Output the [x, y] coordinate of the center of the cell containing the given text.  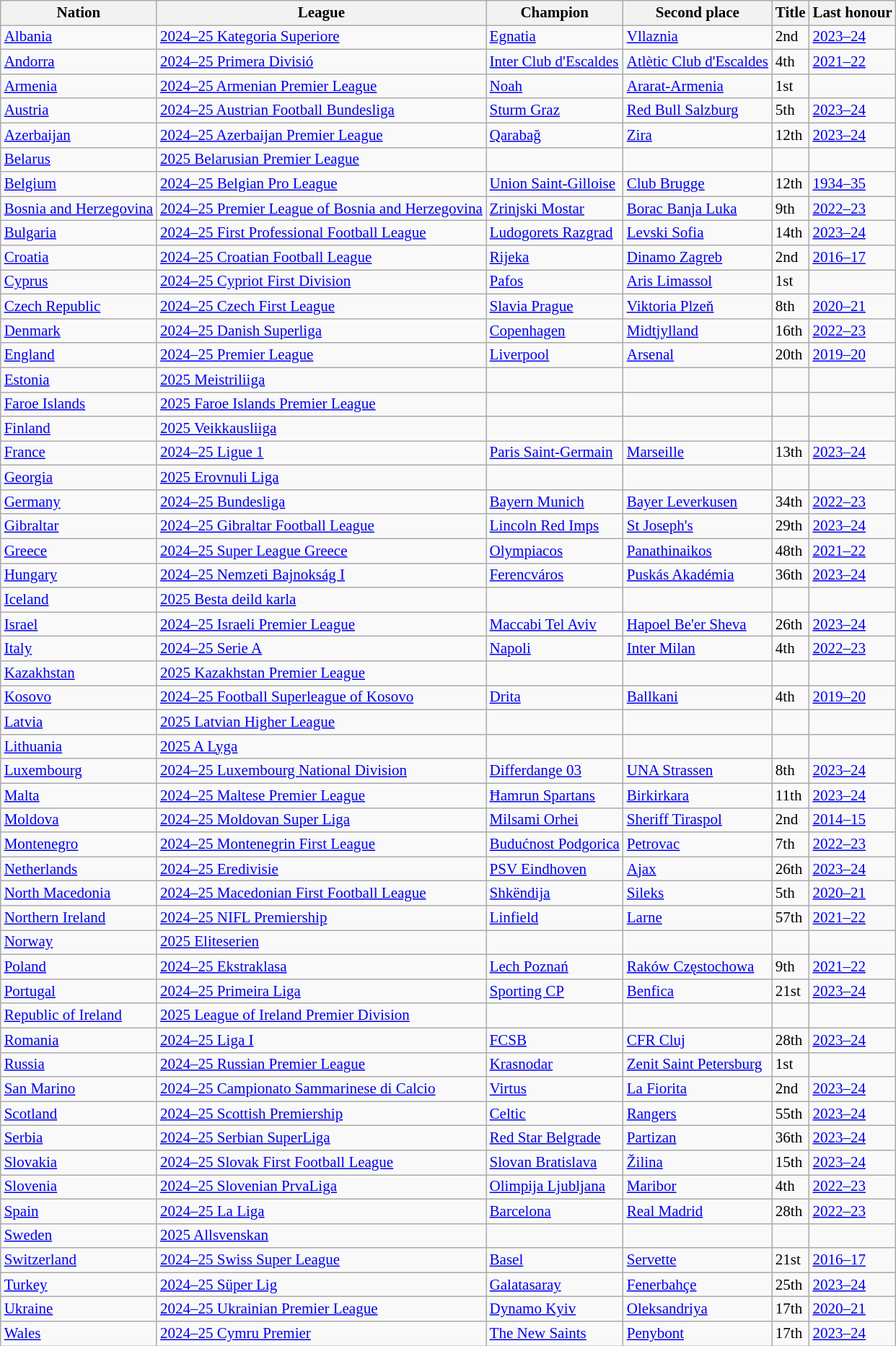
2024–25 Slovenian PrvaLiga [322, 1187]
Liverpool [555, 355]
Lincoln Red Imps [555, 526]
France [79, 453]
Israel [79, 624]
England [79, 355]
Spain [79, 1211]
Servette [698, 1260]
2024–25 Armenian Premier League [322, 86]
Zira [698, 135]
2024–25 Danish Superliga [322, 331]
2024–25 La Liga [322, 1211]
Georgia [79, 478]
2025 League of Ireland Premier Division [322, 1015]
57th [791, 918]
Ukraine [79, 1309]
Turkey [79, 1285]
2024–25 Serbian SuperLiga [322, 1138]
Ararat-Armenia [698, 86]
Benfica [698, 991]
CFR Cluj [698, 1040]
Club Brugge [698, 184]
2024–25 Primeira Liga [322, 991]
Latvia [79, 722]
Czech Republic [79, 306]
Republic of Ireland [79, 1015]
Gibraltar [79, 526]
Petrovac [698, 844]
Slovakia [79, 1163]
2025 Allsvenskan [322, 1236]
2024–25 Luxembourg National Division [322, 771]
Milsami Orhei [555, 820]
Germany [79, 502]
Puskás Akadémia [698, 575]
Albania [79, 38]
Inter Milan [698, 649]
2024–25 Liga I [322, 1040]
Barcelona [555, 1211]
Denmark [79, 331]
Partizan [698, 1138]
Serbia [79, 1138]
Differdange 03 [555, 771]
2025 Kazakhstan Premier League [322, 673]
Paris Saint-Germain [555, 453]
Faroe Islands [79, 404]
Sturm Graz [555, 110]
13th [791, 453]
Kazakhstan [79, 673]
2024–25 Cymru Premier [322, 1334]
2025 Meistriliiga [322, 380]
Basel [555, 1260]
Bayer Leverkusen [698, 502]
Levski Sofia [698, 233]
2024–25 Moldovan Super Liga [322, 820]
Copenhagen [555, 331]
2024–25 Swiss Super League [322, 1260]
2024–25 Eredivisie [322, 869]
Panathinaikos [698, 551]
Maccabi Tel Aviv [555, 624]
Krasnodar [555, 1065]
Fenerbahçe [698, 1285]
2025 Besta deild karla [322, 600]
2024–25 Football Superleague of Kosovo [322, 698]
The New Saints [555, 1334]
55th [791, 1114]
PSV Eindhoven [555, 869]
Poland [79, 966]
Birkirkara [698, 795]
2025 A Lyga [322, 746]
2024–25 Macedonian First Football League [322, 893]
25th [791, 1285]
Netherlands [79, 869]
Romania [79, 1040]
Virtus [555, 1089]
2024–25 Scottish Premiership [322, 1114]
Dynamo Kyiv [555, 1309]
29th [791, 526]
2024–25 Primera Divisió [322, 62]
Montenegro [79, 844]
Inter Club d'Escaldes [555, 62]
15th [791, 1163]
Ħamrun Spartans [555, 795]
2025 Faroe Islands Premier League [322, 404]
Olimpija Ljubljana [555, 1187]
2024–25 Slovak First Football League [322, 1163]
Larne [698, 918]
Sheriff Tiraspol [698, 820]
Borac Banja Luka [698, 209]
Greece [79, 551]
Austria [79, 110]
FCSB [555, 1040]
Bayern Munich [555, 502]
Finland [79, 429]
Drita [555, 698]
Malta [79, 795]
2024–25 Ekstraklasa [322, 966]
2024–25 Austrian Football Bundesliga [322, 110]
Napoli [555, 649]
Italy [79, 649]
2024–25 Russian Premier League [322, 1065]
2025 Erovnuli Liga [322, 478]
Belarus [79, 159]
Andorra [79, 62]
Northern Ireland [79, 918]
Union Saint-Gilloise [555, 184]
Galatasaray [555, 1285]
Lech Poznań [555, 966]
Switzerland [79, 1260]
Bosnia and Herzegovina [79, 209]
34th [791, 502]
Champion [555, 13]
7th [791, 844]
Ballkani [698, 698]
Arsenal [698, 355]
League [322, 13]
Estonia [79, 380]
Second place [698, 13]
Moldova [79, 820]
Penybont [698, 1334]
Raków Częstochowa [698, 966]
Hungary [79, 575]
Iceland [79, 600]
Noah [555, 86]
Last honour [852, 13]
2024–25 Belgian Pro League [322, 184]
Wales [79, 1334]
Armenia [79, 86]
2025 Belarusian Premier League [322, 159]
2024–25 Bundesliga [322, 502]
Linfield [555, 918]
48th [791, 551]
San Marino [79, 1089]
Zrinjski Mostar [555, 209]
11th [791, 795]
Atlètic Club d'Escaldes [698, 62]
Hapoel Be'er Sheva [698, 624]
2014–15 [852, 820]
2024–25 Premier League of Bosnia and Herzegovina [322, 209]
Bulgaria [79, 233]
2025 Latvian Higher League [322, 722]
Nation [79, 13]
La Fiorita [698, 1089]
Russia [79, 1065]
Olympiacos [555, 551]
Slavia Prague [555, 306]
Ludogorets Razgrad [555, 233]
Aris Limassol [698, 282]
Norway [79, 943]
Scotland [79, 1114]
Croatia [79, 258]
North Macedonia [79, 893]
2024–25 Süper Lig [322, 1285]
Azerbaijan [79, 135]
Budućnost Podgorica [555, 844]
2024–25 Cypriot First Division [322, 282]
Kosovo [79, 698]
2024–25 Campionato Sammarinese di Calcio [322, 1089]
Slovenia [79, 1187]
Dinamo Zagreb [698, 258]
20th [791, 355]
Red Bull Salzburg [698, 110]
Lithuania [79, 746]
2024–25 Croatian Football League [322, 258]
2024–25 Czech First League [322, 306]
2024–25 Premier League [322, 355]
Qarabağ [555, 135]
Real Madrid [698, 1211]
St Joseph's [698, 526]
2024–25 Kategoria Superiore [322, 38]
2025 Eliteserien [322, 943]
Sporting CP [555, 991]
Zenit Saint Petersburg [698, 1065]
Maribor [698, 1187]
Red Star Belgrade [555, 1138]
2024–25 Israeli Premier League [322, 624]
Marseille [698, 453]
2024–25 Ligue 1 [322, 453]
Oleksandriya [698, 1309]
Viktoria Plzeň [698, 306]
2024–25 First Professional Football League [322, 233]
Vllaznia [698, 38]
Rijeka [555, 258]
UNA Strassen [698, 771]
Ferencváros [555, 575]
Cyprus [79, 282]
Sweden [79, 1236]
Belgium [79, 184]
16th [791, 331]
1934–35 [852, 184]
Pafos [555, 282]
2024–25 Maltese Premier League [322, 795]
2024–25 NIFL Premiership [322, 918]
Žilina [698, 1163]
2024–25 Gibraltar Football League [322, 526]
2024–25 Ukrainian Premier League [322, 1309]
Sileks [698, 893]
Rangers [698, 1114]
Egnatia [555, 38]
Shkëndija [555, 893]
2024–25 Serie A [322, 649]
Slovan Bratislava [555, 1163]
14th [791, 233]
2024–25 Montenegrin First League [322, 844]
Luxembourg [79, 771]
2025 Veikkausliiga [322, 429]
Title [791, 13]
2024–25 Super League Greece [322, 551]
Midtjylland [698, 331]
2024–25 Azerbaijan Premier League [322, 135]
Celtic [555, 1114]
Ajax [698, 869]
2024–25 Nemzeti Bajnokság I [322, 575]
Portugal [79, 991]
